Pinpoint the cell where the given text exists, returning its (X, Y) midpoint coordinate. 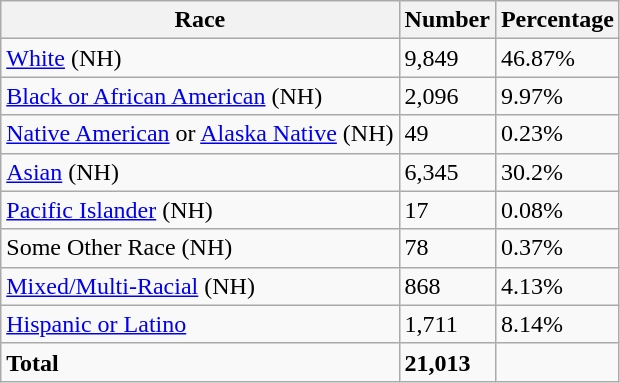
Percentage (557, 20)
Mixed/Multi-Racial (NH) (200, 286)
White (NH) (200, 58)
17 (447, 210)
6,345 (447, 172)
Hispanic or Latino (200, 324)
2,096 (447, 96)
868 (447, 286)
30.2% (557, 172)
Number (447, 20)
46.87% (557, 58)
9,849 (447, 58)
0.08% (557, 210)
0.23% (557, 134)
21,013 (447, 362)
Race (200, 20)
4.13% (557, 286)
0.37% (557, 248)
49 (447, 134)
Native American or Alaska Native (NH) (200, 134)
1,711 (447, 324)
Total (200, 362)
Pacific Islander (NH) (200, 210)
78 (447, 248)
Some Other Race (NH) (200, 248)
Asian (NH) (200, 172)
9.97% (557, 96)
Black or African American (NH) (200, 96)
8.14% (557, 324)
